Detect which cell encompasses the target text, then output its [x, y] center coordinate. 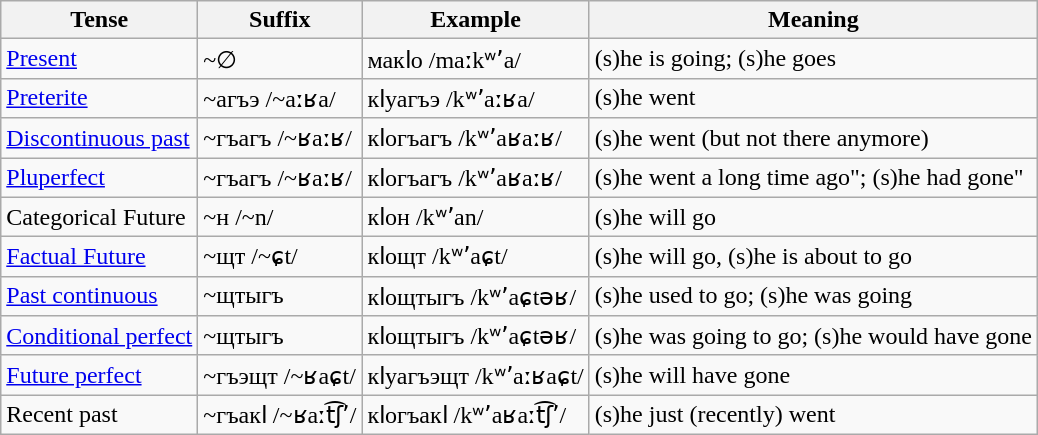
Tense [100, 20]
кӏуагъэщт /kʷʼaːʁaɕt/ [476, 375]
кӏуагъэ /kʷʼaːʁa/ [476, 98]
(s)he just (recently) went [813, 415]
(s)he will go [813, 217]
кӏощт /kʷʼaɕt/ [476, 257]
(s)he went a long time ago"; (s)he had gone" [813, 178]
(s)he was going to go; (s)he would have gone [813, 336]
Example [476, 20]
Future perfect [100, 375]
Meaning [813, 20]
~∅ [280, 59]
(s)he went (but not there anymore) [813, 138]
Suffix [280, 20]
Factual Future [100, 257]
Pluperfect [100, 178]
~гъэщт /~ʁaɕt/ [280, 375]
Present [100, 59]
кӏогъакӏ /kʷʼaʁaːt͡ʃʼ/ [476, 415]
(s)he will have gone [813, 375]
Past continuous [100, 296]
(s)he is going; (s)he goes [813, 59]
Discontinuous past [100, 138]
~н /~n/ [280, 217]
Preterite [100, 98]
Categorical Future [100, 217]
(s)he went [813, 98]
~агъэ /~aːʁa/ [280, 98]
(s)he will go, (s)he is about to go [813, 257]
кӏон /kʷʼan/ [476, 217]
макӏо /maːkʷʼa/ [476, 59]
Recent past [100, 415]
~гъакӏ /~ʁaːt͡ʃʼ/ [280, 415]
Conditional perfect [100, 336]
(s)he used to go; (s)he was going [813, 296]
~щт /~ɕt/ [280, 257]
